Output the (X, Y) coordinate of the center of the cell containing the given text.  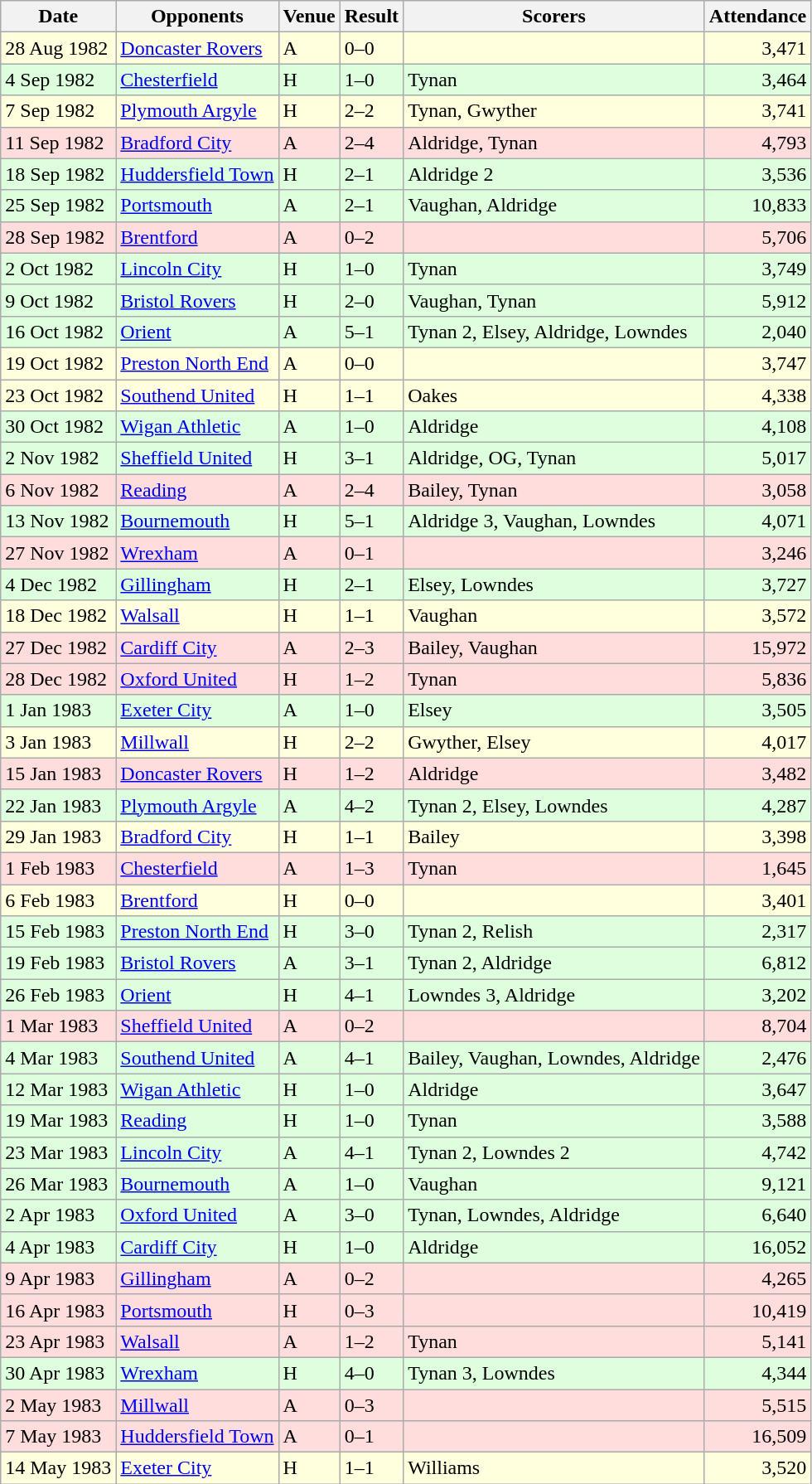
25 Sep 1982 (58, 206)
Aldridge 3, Vaughan, Lowndes (554, 521)
16,509 (757, 1437)
10,419 (757, 1310)
13 Nov 1982 (58, 521)
Tynan 3, Lowndes (554, 1373)
Attendance (757, 17)
28 Aug 1982 (58, 48)
5,912 (757, 300)
Venue (309, 17)
3,505 (757, 710)
9 Oct 1982 (58, 300)
4,742 (757, 1152)
29 Jan 1983 (58, 837)
Bailey, Vaughan (554, 647)
2 Apr 1983 (58, 1215)
3,741 (757, 111)
1 Feb 1983 (58, 868)
Bailey (554, 837)
Aldridge 2 (554, 174)
Bailey, Vaughan, Lowndes, Aldridge (554, 1058)
19 Feb 1983 (58, 963)
2,317 (757, 932)
3,727 (757, 584)
Tynan, Lowndes, Aldridge (554, 1215)
30 Oct 1982 (58, 427)
4 Apr 1983 (58, 1247)
3,520 (757, 1468)
16 Oct 1982 (58, 332)
3,482 (757, 774)
2,040 (757, 332)
27 Dec 1982 (58, 647)
4–0 (371, 1373)
19 Mar 1983 (58, 1121)
15,972 (757, 647)
3,246 (757, 553)
4 Sep 1982 (58, 80)
3,588 (757, 1121)
18 Dec 1982 (58, 616)
2–3 (371, 647)
Opponents (197, 17)
16 Apr 1983 (58, 1310)
3,572 (757, 616)
4–2 (371, 805)
27 Nov 1982 (58, 553)
15 Feb 1983 (58, 932)
3,749 (757, 269)
4 Dec 1982 (58, 584)
28 Sep 1982 (58, 237)
Tynan 2, Lowndes 2 (554, 1152)
Williams (554, 1468)
4,287 (757, 805)
4,017 (757, 742)
Date (58, 17)
4,071 (757, 521)
4,338 (757, 395)
7 May 1983 (58, 1437)
1,645 (757, 868)
28 Dec 1982 (58, 679)
Tynan, Gwyther (554, 111)
5,141 (757, 1341)
9,121 (757, 1184)
3,202 (757, 995)
5,515 (757, 1405)
30 Apr 1983 (58, 1373)
3,747 (757, 363)
7 Sep 1982 (58, 111)
12 Mar 1983 (58, 1089)
Result (371, 17)
2 May 1983 (58, 1405)
5,836 (757, 679)
3,058 (757, 490)
Aldridge, Tynan (554, 143)
4 Mar 1983 (58, 1058)
16,052 (757, 1247)
19 Oct 1982 (58, 363)
Vaughan, Aldridge (554, 206)
3,401 (757, 900)
23 Oct 1982 (58, 395)
14 May 1983 (58, 1468)
10,833 (757, 206)
Tynan 2, Elsey, Aldridge, Lowndes (554, 332)
4,344 (757, 1373)
1 Jan 1983 (58, 710)
4,265 (757, 1278)
3 Jan 1983 (58, 742)
26 Mar 1983 (58, 1184)
Lowndes 3, Aldridge (554, 995)
2 Oct 1982 (58, 269)
2,476 (757, 1058)
23 Apr 1983 (58, 1341)
22 Jan 1983 (58, 805)
Gwyther, Elsey (554, 742)
6 Nov 1982 (58, 490)
26 Feb 1983 (58, 995)
3,647 (757, 1089)
Oakes (554, 395)
3,536 (757, 174)
4,108 (757, 427)
11 Sep 1982 (58, 143)
9 Apr 1983 (58, 1278)
2–0 (371, 300)
Elsey (554, 710)
5,017 (757, 458)
Vaughan, Tynan (554, 300)
Tynan 2, Relish (554, 932)
3,398 (757, 837)
Scorers (554, 17)
Elsey, Lowndes (554, 584)
5,706 (757, 237)
23 Mar 1983 (58, 1152)
2 Nov 1982 (58, 458)
15 Jan 1983 (58, 774)
1 Mar 1983 (58, 1026)
6,812 (757, 963)
3,464 (757, 80)
1–3 (371, 868)
6,640 (757, 1215)
18 Sep 1982 (58, 174)
Tynan 2, Elsey, Lowndes (554, 805)
4,793 (757, 143)
Bailey, Tynan (554, 490)
3,471 (757, 48)
Aldridge, OG, Tynan (554, 458)
Tynan 2, Aldridge (554, 963)
8,704 (757, 1026)
6 Feb 1983 (58, 900)
